Return [X, Y] of the center of cell containing provided text 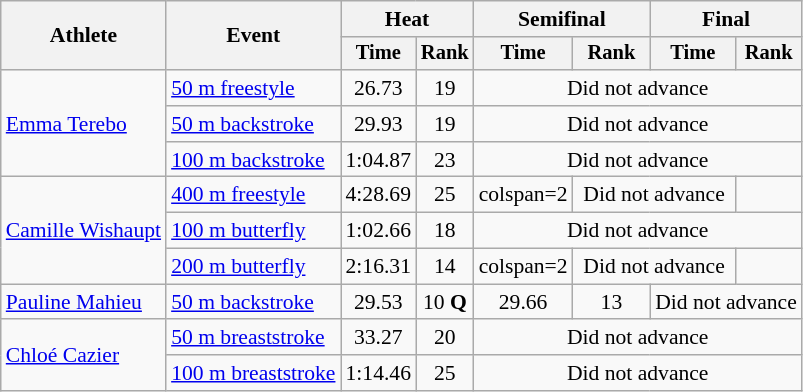
Heat [406, 19]
Pauline Mahieu [84, 302]
23 [445, 160]
29.66 [524, 302]
50 m freestyle [253, 88]
18 [445, 231]
Chloé Cazier [84, 356]
1:14.46 [378, 373]
10 Q [445, 302]
33.27 [378, 338]
Event [253, 36]
29.93 [378, 124]
100 m butterfly [253, 231]
13 [612, 302]
Camille Wishaupt [84, 230]
50 m breaststroke [253, 338]
4:28.69 [378, 195]
400 m freestyle [253, 195]
Emma Terebo [84, 124]
1:04.87 [378, 160]
Final [726, 19]
Semifinal [562, 19]
Athlete [84, 36]
2:16.31 [378, 267]
29.53 [378, 302]
100 m breaststroke [253, 373]
100 m backstroke [253, 160]
14 [445, 267]
26.73 [378, 88]
1:02.66 [378, 231]
200 m butterfly [253, 267]
20 [445, 338]
